Scan for the cell matching the given text and deliver its [X, Y] coordinate at center. 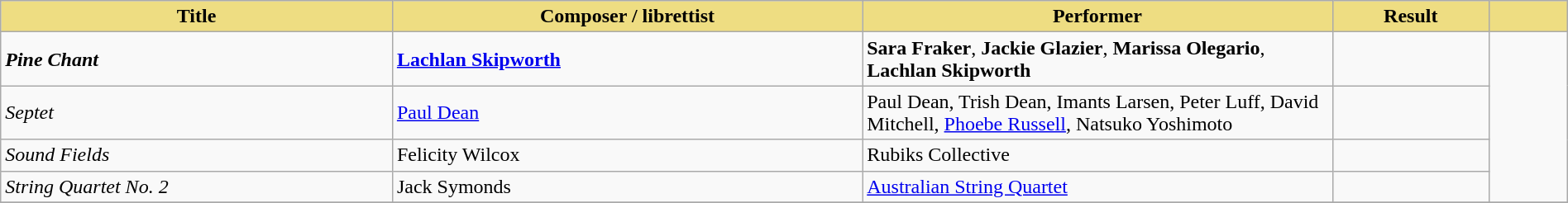
Paul Dean, Trish Dean, Imants Larsen, Peter Luff, David Mitchell, Phoebe Russell, Natsuko Yoshimoto [1097, 112]
String Quartet No. 2 [197, 186]
Composer / librettist [627, 17]
Jack Symonds [627, 186]
Australian String Quartet [1097, 186]
Performer [1097, 17]
Pine Chant [197, 59]
Sound Fields [197, 155]
Result [1411, 17]
Felicity Wilcox [627, 155]
Sara Fraker, Jackie Glazier, Marissa Olegario, Lachlan Skipworth [1097, 59]
Rubiks Collective [1097, 155]
Septet [197, 112]
Paul Dean [627, 112]
Title [197, 17]
Lachlan Skipworth [627, 59]
